Determine the [X, Y] coordinate at the center of the cell enclosing the given text.  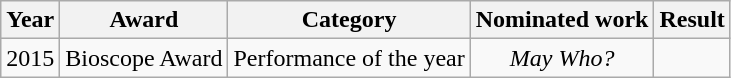
Bioscope Award [144, 58]
Performance of the year [349, 58]
Result [692, 20]
May Who? [562, 58]
Year [30, 20]
Award [144, 20]
2015 [30, 58]
Nominated work [562, 20]
Category [349, 20]
